Find where the given text appears and provide that cell's center as [X, Y] coordinate. 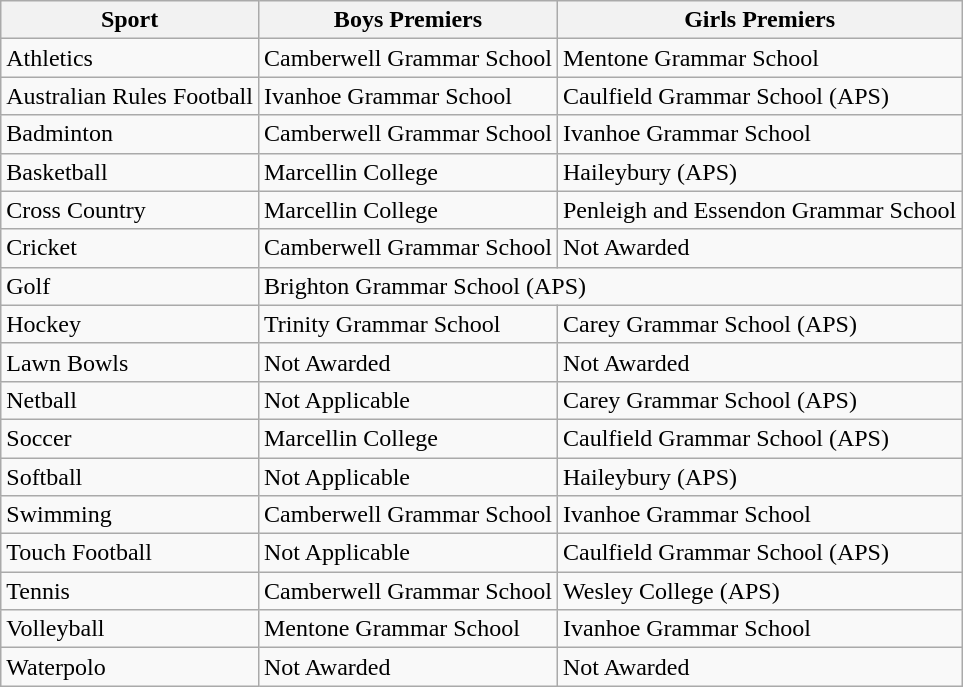
Brighton Grammar School (APS) [610, 286]
Netball [130, 400]
Athletics [130, 58]
Cross Country [130, 210]
Sport [130, 20]
Girls Premiers [759, 20]
Volleyball [130, 629]
Wesley College (APS) [759, 591]
Basketball [130, 172]
Australian Rules Football [130, 96]
Golf [130, 286]
Lawn Bowls [130, 362]
Penleigh and Essendon Grammar School [759, 210]
Hockey [130, 324]
Trinity Grammar School [408, 324]
Touch Football [130, 553]
Waterpolo [130, 667]
Tennis [130, 591]
Soccer [130, 438]
Boys Premiers [408, 20]
Swimming [130, 515]
Badminton [130, 134]
Cricket [130, 248]
Softball [130, 477]
